Provide the [x, y] coordinate of the cell's center where the given text is located.  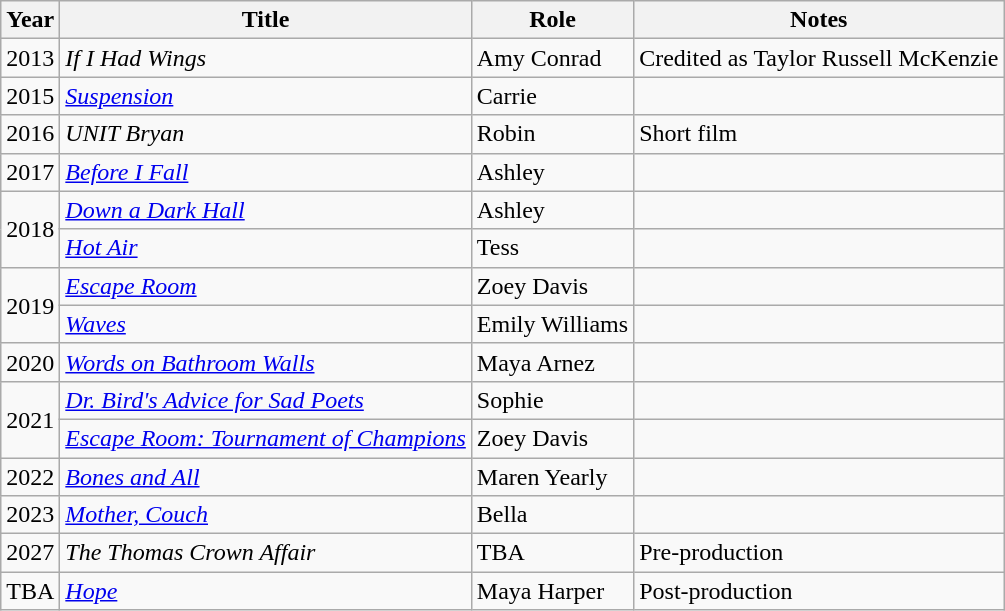
Maya Harper [552, 591]
The Thomas Crown Affair [266, 553]
Emily Williams [552, 324]
2023 [30, 515]
Down a Dark Hall [266, 210]
Hot Air [266, 248]
2019 [30, 305]
Sophie [552, 400]
Title [266, 20]
UNIT Bryan [266, 134]
2016 [30, 134]
Year [30, 20]
Amy Conrad [552, 58]
Words on Bathroom Walls [266, 362]
Escape Room: Tournament of Champions [266, 438]
Role [552, 20]
2020 [30, 362]
Suspension [266, 96]
2021 [30, 419]
Escape Room [266, 286]
Bones and All [266, 477]
2027 [30, 553]
Mother, Couch [266, 515]
2015 [30, 96]
Pre-production [819, 553]
Carrie [552, 96]
2022 [30, 477]
Robin [552, 134]
Tess [552, 248]
Post-production [819, 591]
If I Had Wings [266, 58]
Waves [266, 324]
Before I Fall [266, 172]
Bella [552, 515]
2017 [30, 172]
Maren Yearly [552, 477]
Credited as Taylor Russell McKenzie [819, 58]
Maya Arnez [552, 362]
2018 [30, 229]
2013 [30, 58]
Notes [819, 20]
Dr. Bird's Advice for Sad Poets [266, 400]
Short film [819, 134]
Hope [266, 591]
